From the cell containing the given text, extract its center point as [x, y] coordinate. 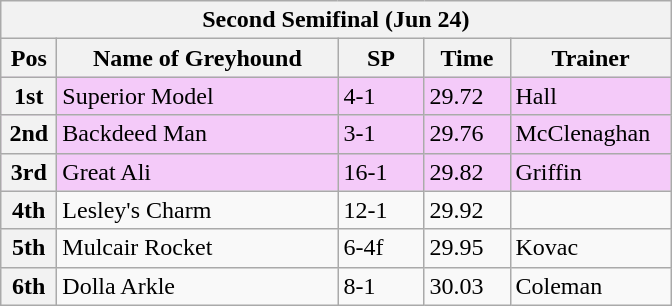
4th [29, 210]
5th [29, 248]
29.92 [467, 210]
6th [29, 286]
Dolla Arkle [198, 286]
8-1 [381, 286]
Superior Model [198, 96]
Great Ali [198, 172]
3rd [29, 172]
Backdeed Man [198, 134]
Name of Greyhound [198, 58]
2nd [29, 134]
29.76 [467, 134]
29.72 [467, 96]
16-1 [381, 172]
Hall [590, 96]
29.95 [467, 248]
Time [467, 58]
29.82 [467, 172]
Second Semifinal (Jun 24) [336, 20]
Coleman [590, 286]
30.03 [467, 286]
McClenaghan [590, 134]
Mulcair Rocket [198, 248]
6-4f [381, 248]
Trainer [590, 58]
SP [381, 58]
4-1 [381, 96]
Griffin [590, 172]
Lesley's Charm [198, 210]
1st [29, 96]
Kovac [590, 248]
12-1 [381, 210]
Pos [29, 58]
3-1 [381, 134]
